Scan for the cell matching the given text and deliver its (X, Y) coordinate at center. 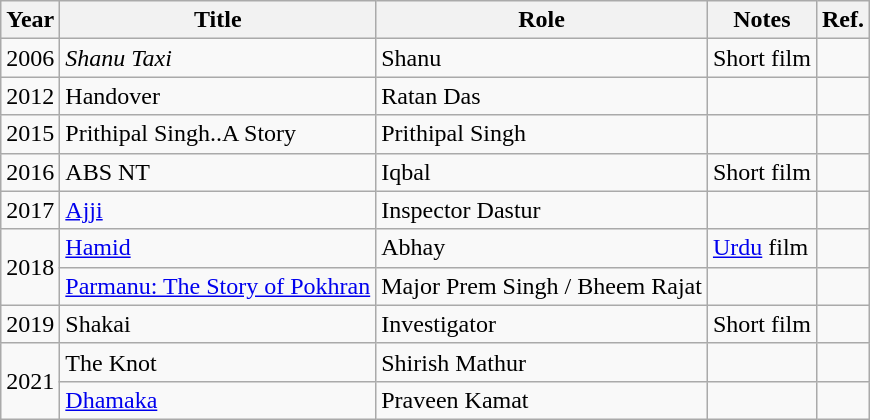
2017 (30, 210)
Shanu Taxi (218, 58)
Shirish Mathur (542, 362)
Title (218, 20)
2019 (30, 324)
Year (30, 20)
Ref. (842, 20)
2016 (30, 172)
Prithipal Singh..A Story (218, 134)
Shanu (542, 58)
2012 (30, 96)
2021 (30, 381)
Urdu film (762, 248)
The Knot (218, 362)
Role (542, 20)
Major Prem Singh / Bheem Rajat (542, 286)
Inspector Dastur (542, 210)
Ratan Das (542, 96)
Hamid (218, 248)
Handover (218, 96)
Praveen Kamat (542, 400)
Ajji (218, 210)
Iqbal (542, 172)
Abhay (542, 248)
2018 (30, 267)
Parmanu: The Story of Pokhran (218, 286)
Notes (762, 20)
ABS NT (218, 172)
Shakai (218, 324)
2015 (30, 134)
Prithipal Singh (542, 134)
Dhamaka (218, 400)
Investigator (542, 324)
2006 (30, 58)
